Locate the cell with the specified text and output its (x, y) center coordinate. 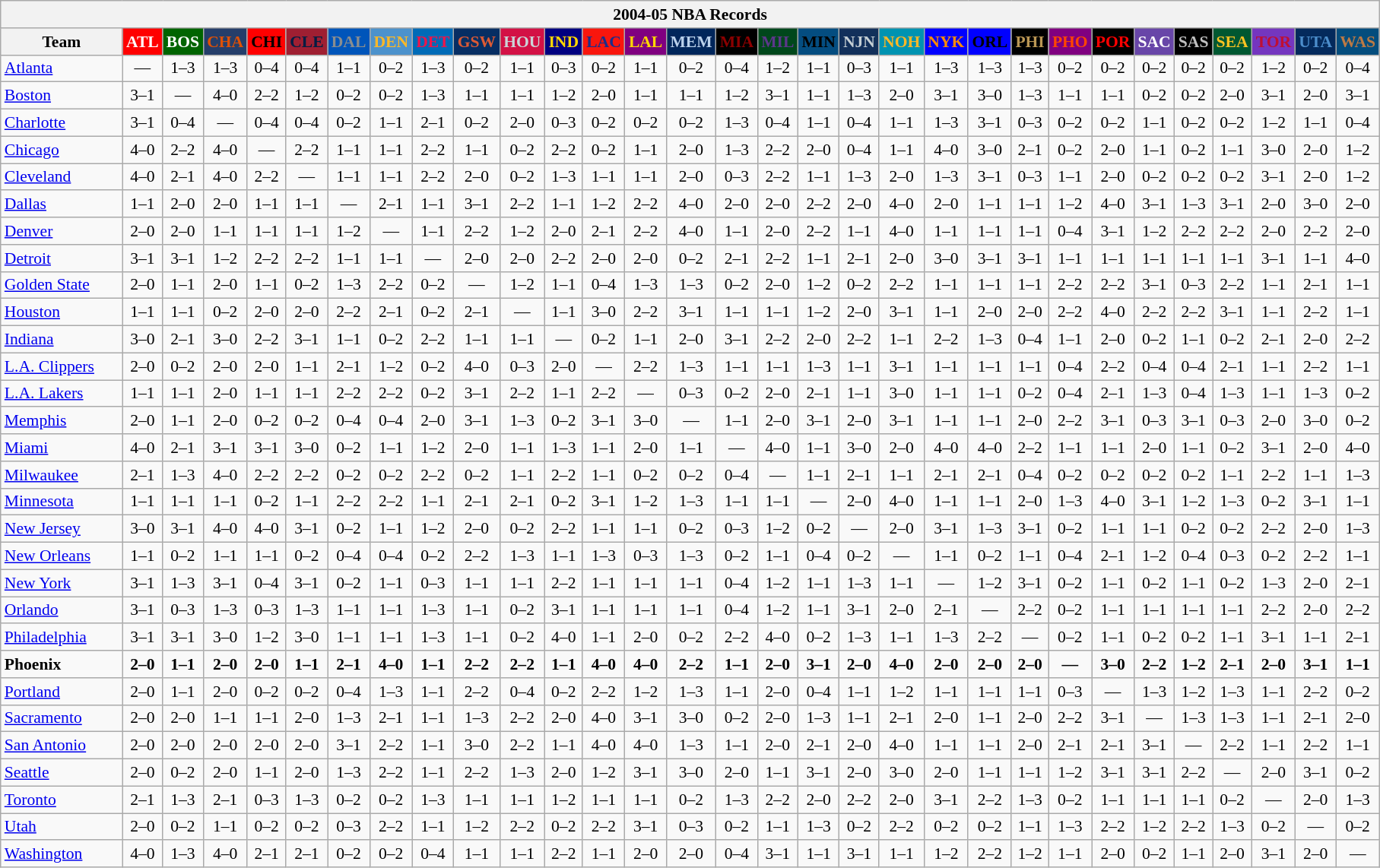
Sacramento (62, 718)
Chicago (62, 150)
Memphis (62, 421)
L.A. Lakers (62, 394)
Philadelphia (62, 638)
POR (1113, 42)
Detroit (62, 258)
HOU (522, 42)
Portland (62, 692)
Denver (62, 231)
SAC (1154, 42)
Houston (62, 312)
LAL (646, 42)
UTA (1315, 42)
L.A. Clippers (62, 366)
NOH (902, 42)
CHA (225, 42)
DET (433, 42)
SEA (1232, 42)
ORL (990, 42)
MIN (818, 42)
MEM (690, 42)
PHO (1071, 42)
Dallas (62, 204)
New Jersey (62, 529)
DAL (349, 42)
CHI (266, 42)
LAC (604, 42)
NYK (946, 42)
Atlanta (62, 68)
New Orleans (62, 556)
San Antonio (62, 746)
Indiana (62, 340)
Seattle (62, 773)
New York (62, 583)
Utah (62, 827)
Miami (62, 448)
BOS (182, 42)
ATL (143, 42)
TOR (1274, 42)
DEN (391, 42)
Charlotte (62, 123)
MIA (737, 42)
Phoenix (62, 664)
Boston (62, 96)
MIL (777, 42)
SAS (1194, 42)
PHI (1029, 42)
GSW (477, 42)
Golden State (62, 285)
CLE (307, 42)
2004-05 NBA Records (690, 14)
Toronto (62, 800)
Cleveland (62, 177)
Washington (62, 854)
WAS (1358, 42)
Orlando (62, 610)
Minnesota (62, 502)
IND (563, 42)
Milwaukee (62, 475)
Team (62, 42)
NJN (859, 42)
